Output the [x, y] coordinate of the center of the cell containing the given text.  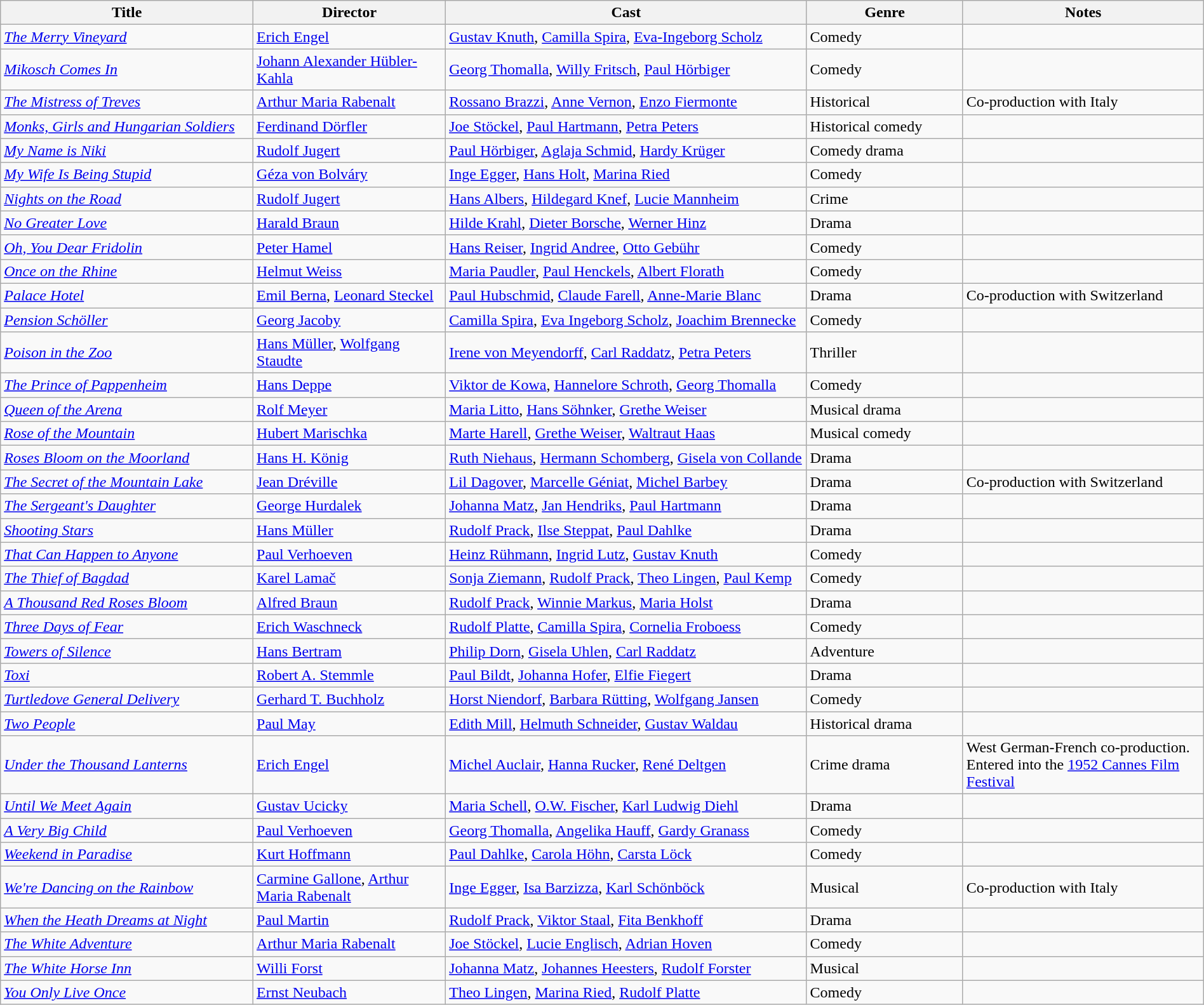
Historical drama [885, 723]
Maria Schell, O.W. Fischer, Karl Ludwig Diehl [626, 806]
Johanna Matz, Johannes Heesters, Rudolf Forster [626, 968]
Georg Jacoby [349, 319]
Horst Niendorf, Barbara Rütting, Wolfgang Jansen [626, 699]
Palace Hotel [127, 295]
You Only Live Once [127, 992]
Gerhard T. Buchholz [349, 699]
Inge Egger, Hans Holt, Marina Ried [626, 175]
Ernst Neubach [349, 992]
Hans H. König [349, 458]
Peter Hamel [349, 247]
Mikosch Comes In [127, 70]
Marte Harell, Grethe Weiser, Waltraut Haas [626, 434]
Lil Dagover, Marcelle Géniat, Michel Barbey [626, 482]
Gustav Knuth, Camilla Spira, Eva-Ingeborg Scholz [626, 37]
Genre [885, 13]
Hans Müller, Wolfgang Staudte [349, 353]
Hans Reiser, Ingrid Andree, Otto Gebühr [626, 247]
Until We Meet Again [127, 806]
The Thief of Bagdad [127, 578]
Director [349, 13]
Philip Dorn, Gisela Uhlen, Carl Raddatz [626, 651]
That Can Happen to Anyone [127, 554]
Musical comedy [885, 434]
Rudolf Prack, Viktor Staal, Fita Benkhoff [626, 920]
Towers of Silence [127, 651]
Ferdinand Dörfler [349, 126]
Crime drama [885, 765]
Paul Dahlke, Carola Höhn, Carsta Löck [626, 855]
Rudolf Prack, Ilse Steppat, Paul Dahlke [626, 530]
Johann Alexander Hübler-Kahla [349, 70]
Queen of the Arena [127, 409]
Hans Albers, Hildegard Knef, Lucie Mannheim [626, 199]
Michel Auclair, Hanna Rucker, René Deltgen [626, 765]
Pension Schöller [127, 319]
Sonja Ziemann, Rudolf Prack, Theo Lingen, Paul Kemp [626, 578]
Johanna Matz, Jan Hendriks, Paul Hartmann [626, 506]
No Greater Love [127, 223]
Monks, Girls and Hungarian Soldiers [127, 126]
Poison in the Zoo [127, 353]
Maria Paudler, Paul Henckels, Albert Florath [626, 271]
Nights on the Road [127, 199]
The White Horse Inn [127, 968]
Hubert Marischka [349, 434]
Paul Martin [349, 920]
Gustav Ucicky [349, 806]
Cast [626, 13]
Toxi [127, 675]
Willi Forst [349, 968]
Carmine Gallone, Arthur Maria Rabenalt [349, 888]
My Wife Is Being Stupid [127, 175]
Paul Hörbiger, Aglaja Schmid, Hardy Krüger [626, 150]
West German-French co-production. Entered into the 1952 Cannes Film Festival [1083, 765]
Irene von Meyendorff, Carl Raddatz, Petra Peters [626, 353]
Viktor de Kowa, Hannelore Schroth, Georg Thomalla [626, 385]
The Merry Vineyard [127, 37]
The Secret of the Mountain Lake [127, 482]
A Very Big Child [127, 830]
Notes [1083, 13]
Rolf Meyer [349, 409]
Turtledove General Delivery [127, 699]
Once on the Rhine [127, 271]
Hans Bertram [349, 651]
Joe Stöckel, Paul Hartmann, Petra Peters [626, 126]
Rossano Brazzi, Anne Vernon, Enzo Fiermonte [626, 102]
Jean Dréville [349, 482]
Maria Litto, Hans Söhnker, Grethe Weiser [626, 409]
The White Adventure [127, 944]
Comedy drama [885, 150]
The Sergeant's Daughter [127, 506]
Musical drama [885, 409]
Edith Mill, Helmuth Schneider, Gustav Waldau [626, 723]
Georg Thomalla, Angelika Hauff, Gardy Granass [626, 830]
Helmut Weiss [349, 271]
Kurt Hoffmann [349, 855]
Paul Bildt, Johanna Hofer, Elfie Fiegert [626, 675]
Joe Stöckel, Lucie Englisch, Adrian Hoven [626, 944]
Crime [885, 199]
Ruth Niehaus, Hermann Schomberg, Gisela von Collande [626, 458]
Thriller [885, 353]
My Name is Niki [127, 150]
Georg Thomalla, Willy Fritsch, Paul Hörbiger [626, 70]
Historical comedy [885, 126]
Theo Lingen, Marina Ried, Rudolf Platte [626, 992]
We're Dancing on the Rainbow [127, 888]
Roses Bloom on the Moorland [127, 458]
The Mistress of Treves [127, 102]
Erich Waschneck [349, 627]
Oh, You Dear Fridolin [127, 247]
Paul Hubschmid, Claude Farell, Anne-Marie Blanc [626, 295]
Shooting Stars [127, 530]
Emil Berna, Leonard Steckel [349, 295]
Hans Müller [349, 530]
Rudolf Prack, Winnie Markus, Maria Holst [626, 602]
Heinz Rühmann, Ingrid Lutz, Gustav Knuth [626, 554]
Historical [885, 102]
Hilde Krahl, Dieter Borsche, Werner Hinz [626, 223]
A Thousand Red Roses Bloom [127, 602]
Inge Egger, Isa Barzizza, Karl Schönböck [626, 888]
Rose of the Mountain [127, 434]
Paul May [349, 723]
When the Heath Dreams at Night [127, 920]
Harald Braun [349, 223]
Title [127, 13]
Weekend in Paradise [127, 855]
The Prince of Pappenheim [127, 385]
Géza von Bolváry [349, 175]
Rudolf Platte, Camilla Spira, Cornelia Froboess [626, 627]
Alfred Braun [349, 602]
Karel Lamač [349, 578]
Hans Deppe [349, 385]
Under the Thousand Lanterns [127, 765]
Two People [127, 723]
Adventure [885, 651]
Three Days of Fear [127, 627]
Camilla Spira, Eva Ingeborg Scholz, Joachim Brennecke [626, 319]
George Hurdalek [349, 506]
Robert A. Stemmle [349, 675]
